For the text-containing cell, return its midpoint in (x, y) coordinate format. 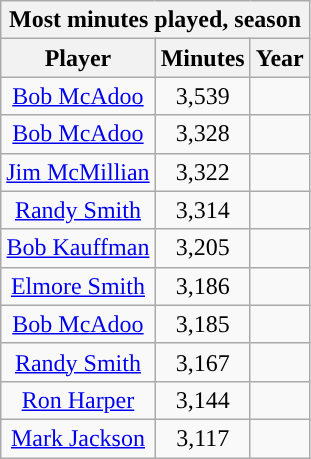
Bob Kauffman (78, 248)
Most minutes played, season (156, 20)
3,205 (202, 248)
3,314 (202, 210)
3,117 (202, 438)
3,328 (202, 134)
3,186 (202, 286)
3,322 (202, 172)
Elmore Smith (78, 286)
3,539 (202, 96)
Ron Harper (78, 400)
3,185 (202, 324)
Mark Jackson (78, 438)
3,167 (202, 362)
Jim McMillian (78, 172)
Minutes (202, 58)
Player (78, 58)
Year (280, 58)
3,144 (202, 400)
